Return [x, y] of the center of cell containing provided text 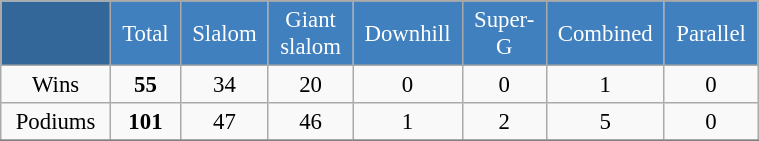
Podiums [56, 122]
20 [310, 85]
55 [145, 85]
46 [310, 122]
34 [224, 85]
5 [605, 122]
Combined [605, 34]
Downhill [408, 34]
Wins [56, 85]
Super-G [504, 34]
Parallel [710, 34]
2 [504, 122]
Slalom [224, 34]
Total [145, 34]
101 [145, 122]
47 [224, 122]
Giant slalom [310, 34]
